Output the (x, y) coordinate of the center of the cell containing the given text.  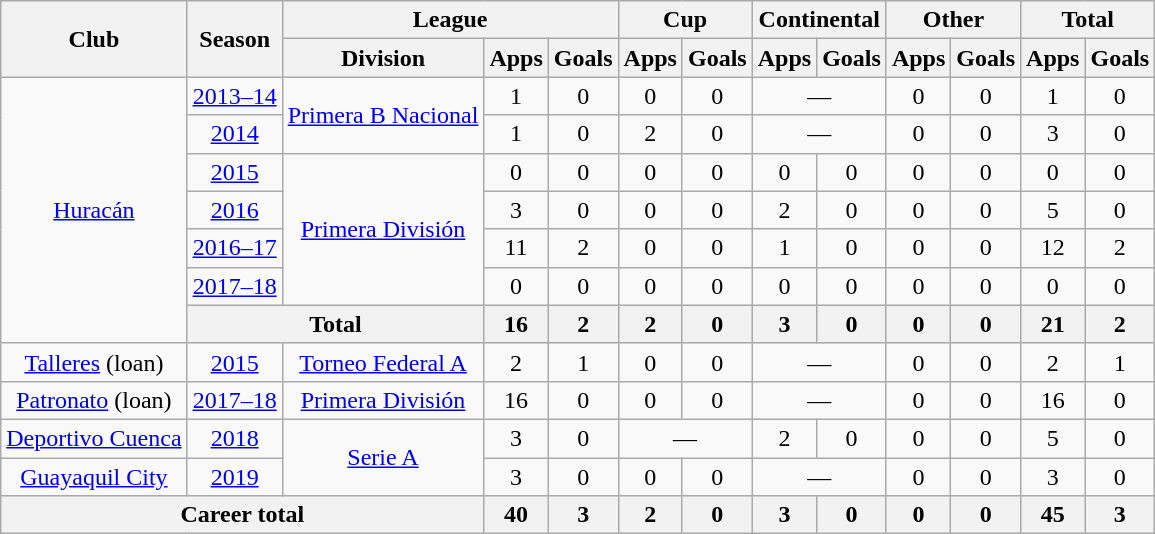
Huracán (94, 210)
Primera B Nacional (383, 115)
2019 (234, 477)
Talleres (loan) (94, 362)
2016 (234, 210)
Division (383, 58)
2016–17 (234, 248)
Guayaquil City (94, 477)
Career total (242, 515)
Other (953, 20)
45 (1053, 515)
Cup (685, 20)
2013–14 (234, 96)
League (450, 20)
12 (1053, 248)
2014 (234, 134)
Torneo Federal A (383, 362)
Patronato (loan) (94, 400)
Serie A (383, 457)
11 (516, 248)
Deportivo Cuenca (94, 438)
Club (94, 39)
Season (234, 39)
40 (516, 515)
Continental (819, 20)
2018 (234, 438)
21 (1053, 324)
